Return the (X, Y) coordinate for the center point of the cell that contains the specified text.  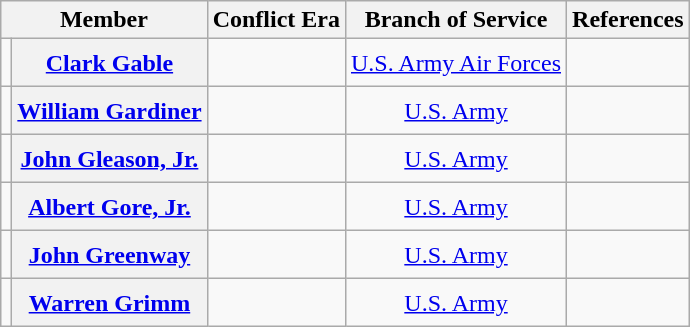
Member (104, 20)
Albert Gore, Jr. (110, 207)
References (628, 20)
Warren Grimm (110, 303)
Branch of Service (456, 20)
Conflict Era (276, 20)
William Gardiner (110, 111)
John Greenway (110, 255)
U.S. Army Air Forces (456, 63)
Clark Gable (110, 63)
John Gleason, Jr. (110, 159)
